Output the [X, Y] coordinate of the center of the cell containing the given text.  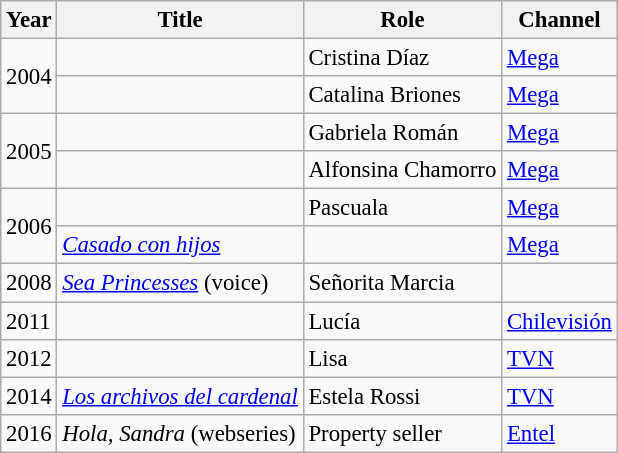
Hola, Sandra (webseries) [180, 433]
2004 [29, 76]
2005 [29, 152]
Estela Rossi [402, 396]
Los archivos del cardenal [180, 396]
Señorita Marcia [402, 283]
2016 [29, 433]
Alfonsina Chamorro [402, 170]
Pascuala [402, 208]
Cristina Díaz [402, 58]
Lucía [402, 321]
Casado con hijos [180, 245]
2011 [29, 321]
Gabriela Román [402, 133]
Lisa [402, 358]
2006 [29, 226]
Role [402, 20]
Entel [560, 433]
Property seller [402, 433]
Title [180, 20]
Chilevisión [560, 321]
Catalina Briones [402, 95]
Sea Princesses (voice) [180, 283]
Year [29, 20]
Channel [560, 20]
2008 [29, 283]
2014 [29, 396]
2012 [29, 358]
